For the text-containing cell, return its midpoint in [x, y] coordinate format. 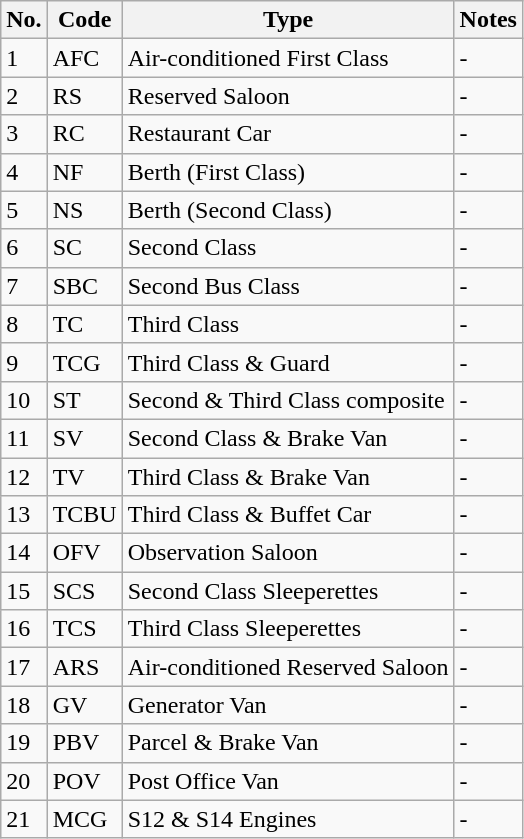
6 [24, 248]
Restaurant Car [288, 134]
NS [84, 210]
Second Class Sleeperettes [288, 591]
15 [24, 591]
21 [24, 819]
Second & Third Class composite [288, 400]
SBC [84, 286]
9 [24, 362]
Observation Saloon [288, 553]
Second Bus Class [288, 286]
17 [24, 667]
Third Class [288, 324]
Third Class & Guard [288, 362]
AFC [84, 58]
Air-conditioned Reserved Saloon [288, 667]
8 [24, 324]
2 [24, 96]
ARS [84, 667]
RC [84, 134]
Third Class & Buffet Car [288, 515]
Second Class & Brake Van [288, 438]
Reserved Saloon [288, 96]
RS [84, 96]
Code [84, 20]
TV [84, 477]
12 [24, 477]
POV [84, 781]
Berth (Second Class) [288, 210]
S12 & S14 Engines [288, 819]
SV [84, 438]
No. [24, 20]
Generator Van [288, 705]
SCS [84, 591]
11 [24, 438]
13 [24, 515]
7 [24, 286]
OFV [84, 553]
GV [84, 705]
20 [24, 781]
Air-conditioned First Class [288, 58]
10 [24, 400]
TCG [84, 362]
5 [24, 210]
Third Class Sleeperettes [288, 629]
Second Class [288, 248]
1 [24, 58]
SC [84, 248]
Type [288, 20]
TC [84, 324]
TCS [84, 629]
Post Office Van [288, 781]
NF [84, 172]
Third Class & Brake Van [288, 477]
Notes [488, 20]
Berth (First Class) [288, 172]
16 [24, 629]
TCBU [84, 515]
4 [24, 172]
14 [24, 553]
ST [84, 400]
PBV [84, 743]
18 [24, 705]
MCG [84, 819]
Parcel & Brake Van [288, 743]
3 [24, 134]
19 [24, 743]
